Find where the given text appears and provide that cell's center as [X, Y] coordinate. 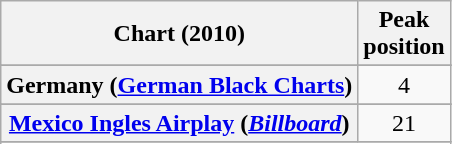
Germany (German Black Charts) [180, 85]
Chart (2010) [180, 34]
4 [404, 85]
Mexico Ingles Airplay (Billboard) [180, 123]
21 [404, 123]
Peakposition [404, 34]
